Capture the cell that displays the provided text and extract its (x, y) central coordinate. 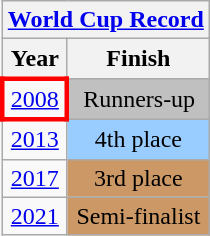
World Cup Record (106, 20)
Finish (138, 59)
2021 (34, 216)
Year (34, 59)
Semi-finalist (138, 216)
3rd place (138, 178)
2008 (34, 98)
4th place (138, 139)
Runners-up (138, 98)
2013 (34, 139)
2017 (34, 178)
